Extract the (X, Y) coordinate from the center of the cell holding the provided text.  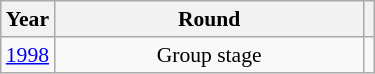
Year (28, 19)
Round (209, 19)
Group stage (209, 55)
1998 (28, 55)
